Output the [x, y] coordinate of the center of the cell containing the given text.  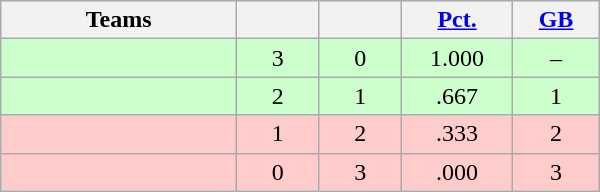
GB [556, 20]
.667 [456, 96]
.333 [456, 134]
– [556, 58]
Teams [119, 20]
Pct. [456, 20]
1.000 [456, 58]
.000 [456, 172]
